Locate the cell with the specified text and output its [x, y] center coordinate. 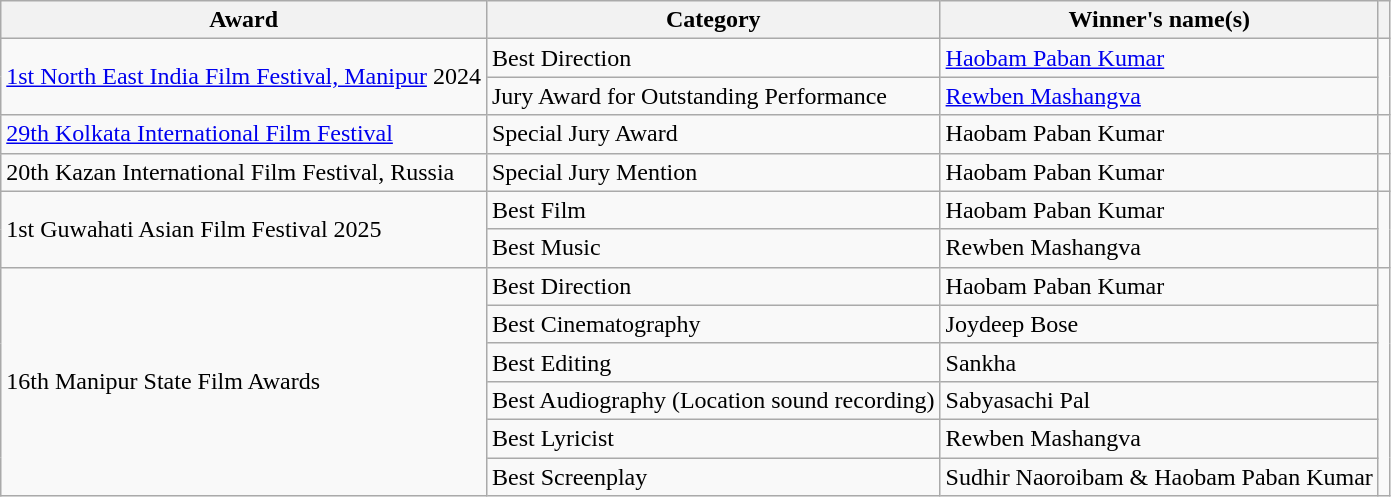
29th Kolkata International Film Festival [244, 134]
Sankha [1159, 362]
16th Manipur State Film Awards [244, 381]
Special Jury Mention [713, 172]
Sudhir Naoroibam & Haobam Paban Kumar [1159, 477]
Best Audiography (Location sound recording) [713, 400]
Special Jury Award [713, 134]
Award [244, 20]
Best Music [713, 248]
Jury Award for Outstanding Performance [713, 96]
Best Cinematography [713, 324]
Best Film [713, 210]
Joydeep Bose [1159, 324]
Best Screenplay [713, 477]
Best Editing [713, 362]
20th Kazan International Film Festival, Russia [244, 172]
1st North East India Film Festival, Manipur 2024 [244, 77]
1st Guwahati Asian Film Festival 2025 [244, 229]
Best Lyricist [713, 438]
Category [713, 20]
Winner's name(s) [1159, 20]
Sabyasachi Pal [1159, 400]
